Scan for the cell matching the given text and deliver its [X, Y] coordinate at center. 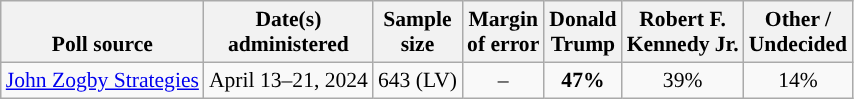
643 (LV) [418, 80]
47% [582, 80]
John Zogby Strategies [102, 80]
Robert F.Kennedy Jr. [683, 32]
39% [683, 80]
Other /Undecided [798, 32]
Date(s)administered [288, 32]
14% [798, 80]
– [503, 80]
Poll source [102, 32]
Samplesize [418, 32]
April 13–21, 2024 [288, 80]
DonaldTrump [582, 32]
Marginof error [503, 32]
